Return [x, y] of the center of cell containing provided text 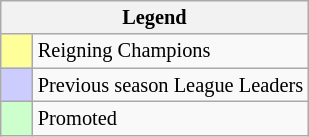
Reigning Champions [170, 51]
Previous season League Leaders [170, 85]
Legend [154, 17]
Promoted [170, 118]
